For the text-containing cell, return its midpoint in (x, y) coordinate format. 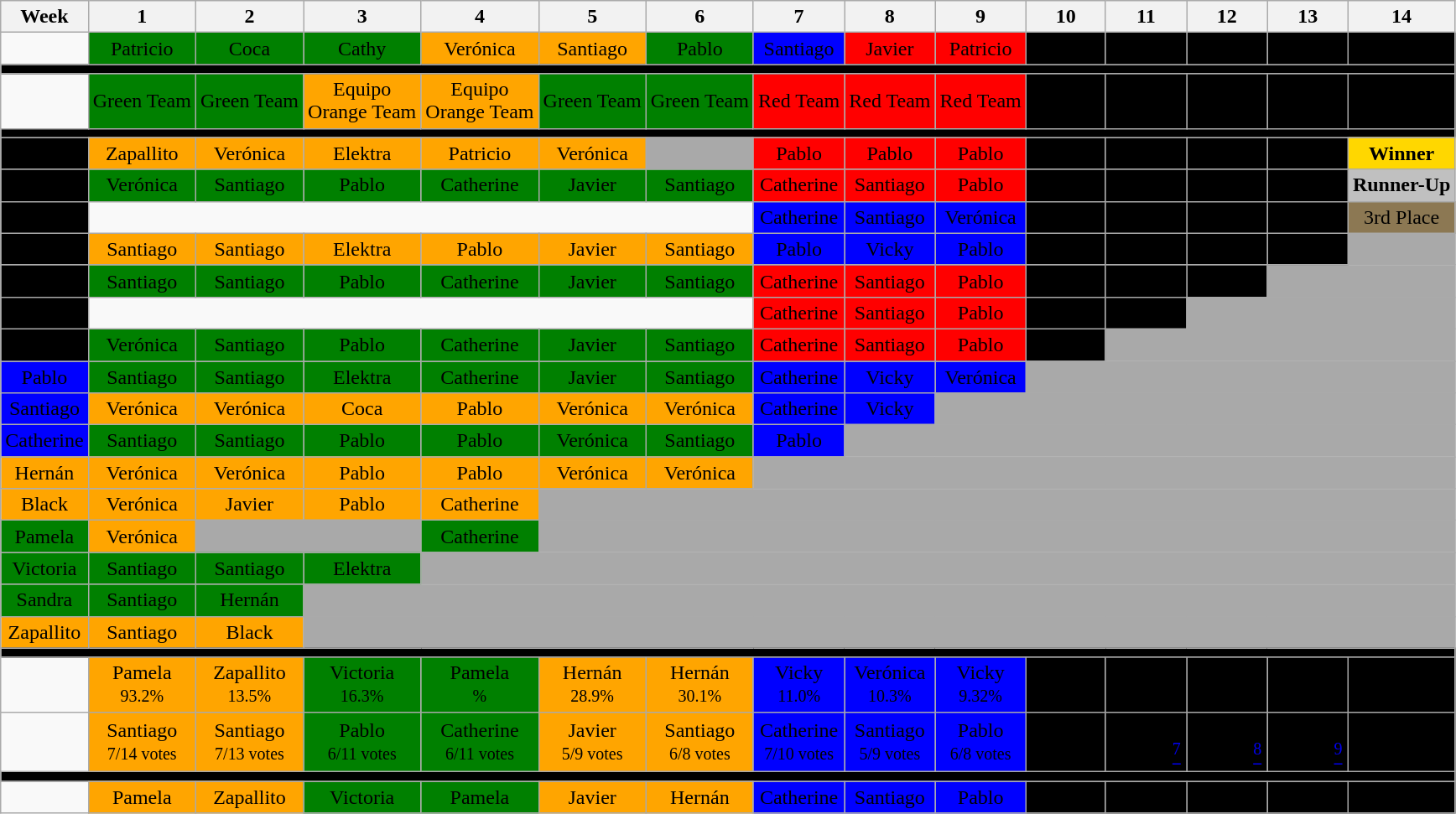
Runner-Up (1401, 185)
3 (362, 17)
5 (592, 17)
2 (249, 17)
Vicky11.0% (798, 684)
Patricio% (1227, 684)
12 (1227, 17)
Vicky9.32% (980, 684)
Winner (1401, 153)
6 (699, 17)
14 (1401, 17)
Santiago7/14 votes (142, 742)
Verónica10.3% (890, 684)
Hernán30.1% (699, 684)
Hernán28.9% (592, 684)
Santiago5/9 votes (890, 742)
Zapallito13.5% (249, 684)
Santiago7/13 votes (249, 742)
Catherine6/11 votes (480, 742)
10 (1065, 17)
1 (142, 17)
11 (1146, 17)
4 (480, 17)
8 (890, 17)
Javier2/5 votes8 (1227, 742)
7 (798, 17)
9 (980, 17)
Pablo6/11 votes (362, 742)
Pamela93.2% (142, 684)
Pamela% (480, 684)
Elektra% (1065, 684)
13 (1308, 17)
Coca% (1308, 684)
Coca3/6 votes7 (1146, 742)
Santiago6/8 votes (699, 742)
Victoria16.3% (362, 684)
Week (44, 17)
Pablo6/8 votes (980, 742)
Sandra (44, 600)
Patricio4/7 votes (1065, 742)
Catherine7/10 votes (798, 742)
Marisela% (1146, 684)
Verónica2/4 votes9 (1308, 742)
Javier5/9 votes (592, 742)
Cathy (362, 49)
3rd Place (1401, 217)
